Capture the cell that displays the provided text and extract its (x, y) central coordinate. 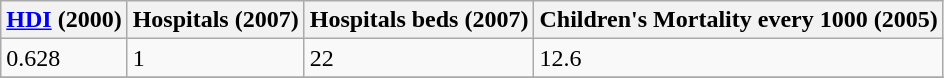
0.628 (64, 58)
22 (419, 58)
1 (216, 58)
12.6 (738, 58)
Hospitals (2007) (216, 20)
Children's Mortality every 1000 (2005) (738, 20)
HDI (2000) (64, 20)
Hospitals beds (2007) (419, 20)
